Output the [x, y] coordinate of the center of the cell containing the given text.  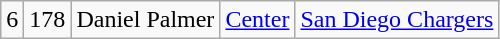
178 [48, 20]
Center [258, 20]
San Diego Chargers [397, 20]
Daniel Palmer [146, 20]
6 [12, 20]
